Locate the cell with the specified text and output its [X, Y] center coordinate. 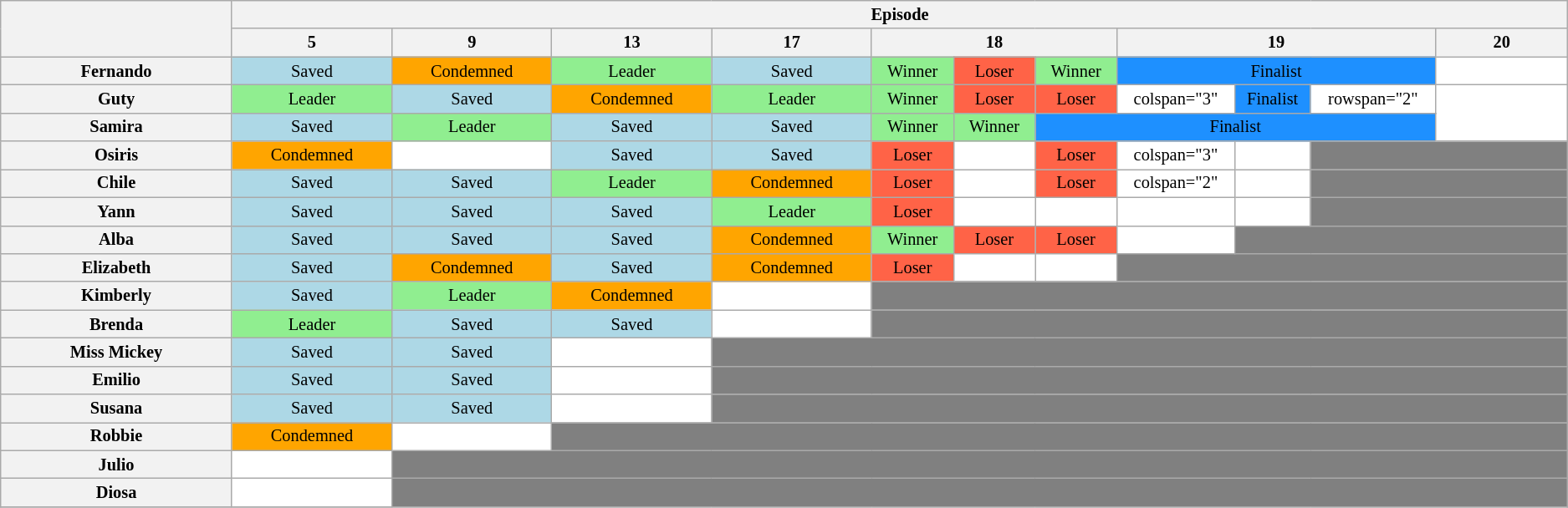
18 [993, 43]
Yann [117, 211]
Susana [117, 409]
17 [791, 43]
Elizabeth [117, 267]
Guty [117, 99]
Robbie [117, 436]
Chile [117, 183]
Alba [117, 240]
Brenda [117, 324]
9 [472, 43]
20 [1502, 43]
Fernando [117, 71]
19 [1276, 43]
13 [632, 43]
rowspan="2" [1373, 99]
Samira [117, 127]
Episode [900, 14]
colspan="2" [1176, 183]
Kimberly [117, 296]
5 [311, 43]
Miss Mickey [117, 352]
Emilio [117, 380]
Osiris [117, 155]
Julio [117, 465]
Diosa [117, 492]
